Pinpoint the cell where the given text exists, returning its (X, Y) midpoint coordinate. 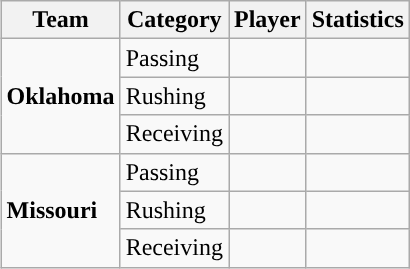
Player (267, 20)
Category (174, 20)
Team (60, 20)
Statistics (358, 20)
Missouri (60, 210)
Oklahoma (60, 96)
